Find where the given text appears and provide that cell's center as [x, y] coordinate. 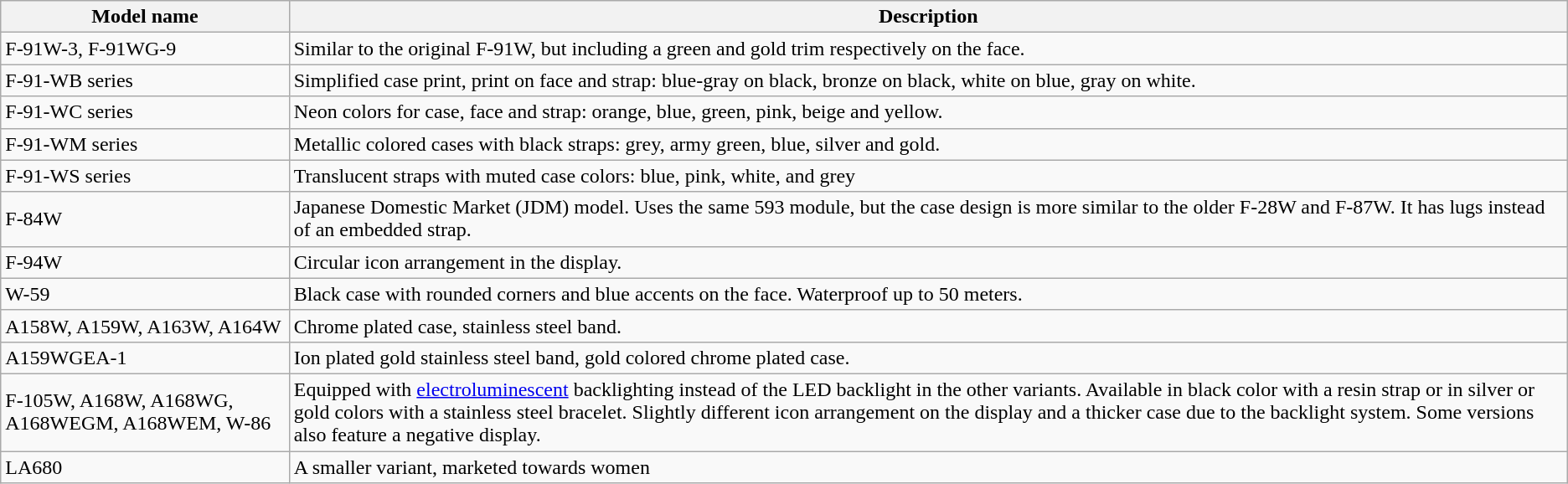
Similar to the original F-91W, but including a green and gold trim respectively on the face. [928, 49]
A smaller variant, marketed towards women [928, 466]
Translucent straps with muted case colors: blue, pink, white, and grey [928, 176]
F-91W-3, F-91WG-9 [145, 49]
Circular icon arrangement in the display. [928, 262]
Description [928, 17]
Simplified case print, print on face and strap: blue-gray on black, bronze on black, white on blue, gray on white. [928, 80]
Metallic colored cases with black straps: grey, army green, blue, silver and gold. [928, 144]
F-94W [145, 262]
A159WGEA-1 [145, 358]
LA680 [145, 466]
Neon colors for case, face and strap: orange, blue, green, pink, beige and yellow. [928, 112]
F-91-WC series [145, 112]
Model name [145, 17]
Ion plated gold stainless steel band, gold colored chrome plated case. [928, 358]
F-91-WS series [145, 176]
F-84W [145, 219]
Chrome plated case, stainless steel band. [928, 326]
Black case with rounded corners and blue accents on the face. Waterproof up to 50 meters. [928, 294]
F-91-WM series [145, 144]
W-59 [145, 294]
F-91-WB series [145, 80]
F-105W, A168W, A168WG, A168WEGM, A168WEM, W-86 [145, 412]
A158W, A159W, A163W, A164W [145, 326]
